Output the (X, Y) coordinate of the center of the cell containing the given text.  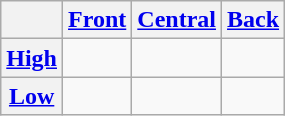
Back (254, 20)
High (32, 58)
Low (32, 96)
Central (177, 20)
Front (98, 20)
